Search for the cell housing the specified text and yield its (x, y) center coordinate. 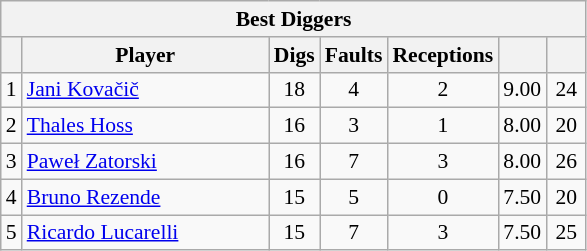
0 (442, 197)
Best Diggers (294, 19)
24 (566, 90)
Ricardo Lucarelli (146, 233)
Digs (294, 55)
Paweł Zatorski (146, 162)
Thales Hoss (146, 126)
Jani Kovačič (146, 90)
9.00 (522, 90)
Player (146, 55)
Receptions (442, 55)
25 (566, 233)
Faults (354, 55)
26 (566, 162)
18 (294, 90)
Bruno Rezende (146, 197)
